Detect which cell encompasses the target text, then output its (X, Y) center coordinate. 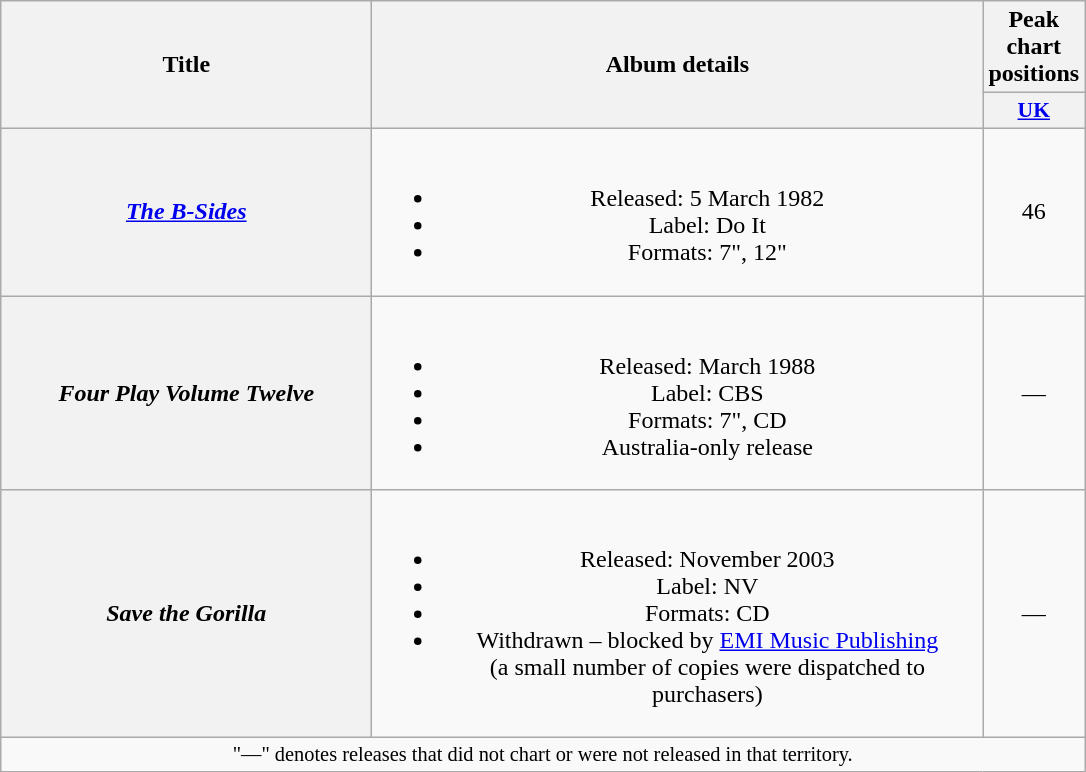
Title (186, 65)
Released: March 1988Label: CBSFormats: 7", CDAustralia-only release (678, 393)
"—" denotes releases that did not chart or were not released in that territory. (543, 755)
46 (1034, 212)
Album details (678, 65)
Released: November 2003Label: NVFormats: CDWithdrawn – blocked by EMI Music Publishing(a small number of copies were dispatched to purchasers) (678, 614)
Save the Gorilla (186, 614)
Four Play Volume Twelve (186, 393)
Peak chart positions (1034, 47)
The B-Sides (186, 212)
Released: 5 March 1982Label: Do ItFormats: 7", 12" (678, 212)
UK (1034, 111)
